Identify which cell holds the provided text, then report its [x, y] central coordinate. 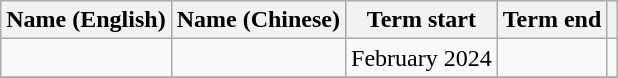
Term end [552, 20]
Name (English) [86, 20]
February 2024 [422, 58]
Name (Chinese) [258, 20]
Term start [422, 20]
